Pinpoint the cell where the given text exists, returning its (X, Y) midpoint coordinate. 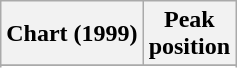
Peakposition (189, 34)
Chart (1999) (72, 34)
